Return (X, Y) of the center of cell containing provided text 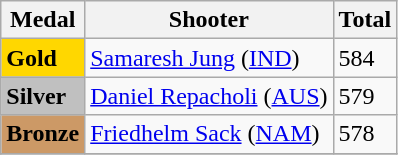
Medal (43, 20)
Samaresh Jung (IND) (209, 58)
578 (365, 134)
Bronze (43, 134)
Total (365, 20)
Gold (43, 58)
579 (365, 96)
Shooter (209, 20)
584 (365, 58)
Friedhelm Sack (NAM) (209, 134)
Daniel Repacholi (AUS) (209, 96)
Silver (43, 96)
